Pinpoint the cell where the given text exists, returning its (x, y) midpoint coordinate. 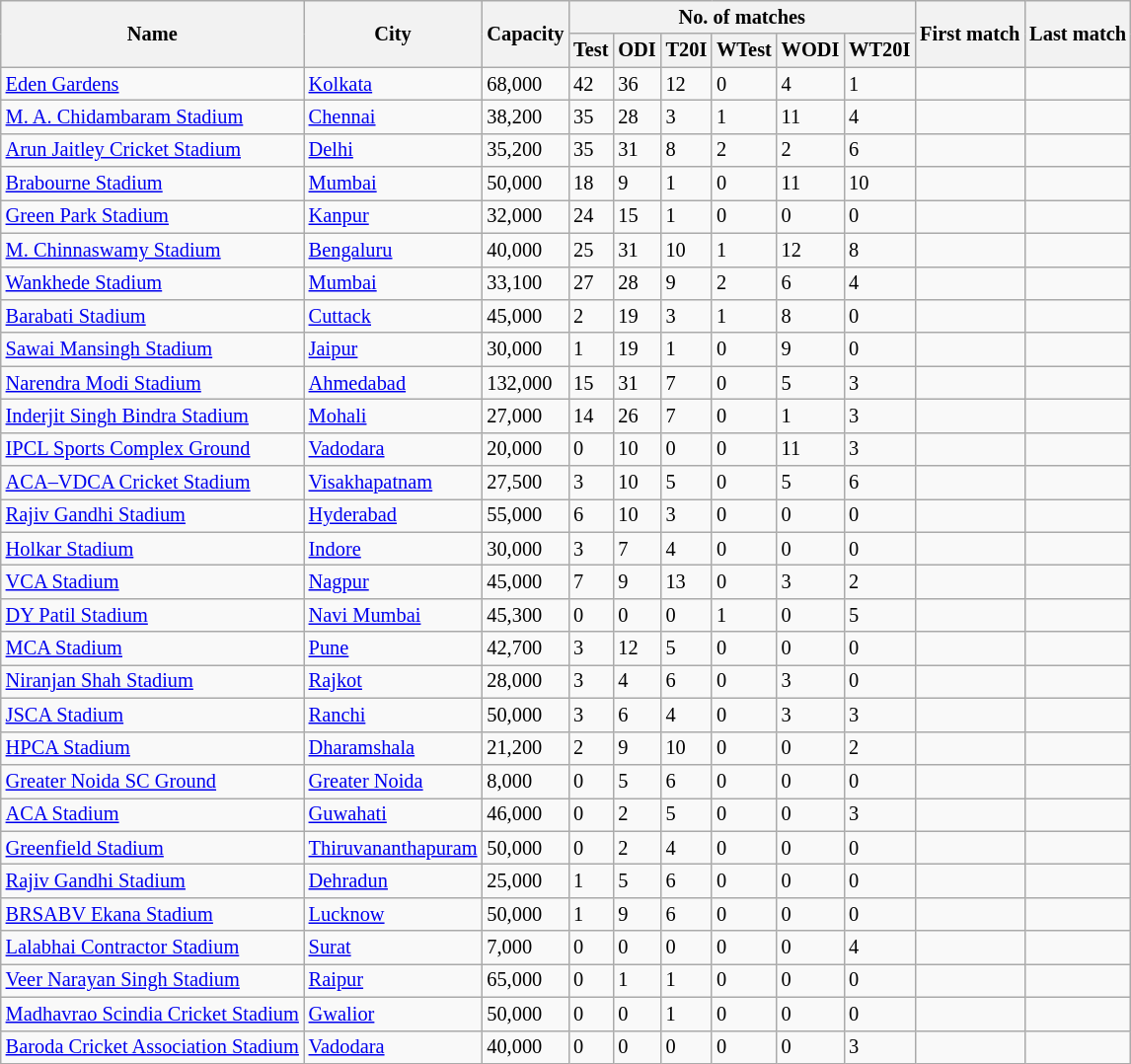
Surat (393, 948)
ODI (637, 50)
13 (687, 581)
ACA–VDCA Cricket Stadium (152, 483)
42,700 (525, 648)
Greenfield Stadium (152, 848)
Kolkata (393, 84)
25 (590, 250)
8,000 (525, 781)
Narendra Modi Stadium (152, 383)
Rajkot (393, 681)
Madhavrao Scindia Cricket Stadium (152, 1014)
68,000 (525, 84)
Arun Jaitley Cricket Stadium (152, 150)
35,200 (525, 150)
Veer Narayan Singh Stadium (152, 980)
7,000 (525, 948)
Raipur (393, 980)
Jaipur (393, 349)
WODI (811, 50)
27,500 (525, 483)
Capacity (525, 34)
Thiruvananthapuram (393, 848)
Visakhapatnam (393, 483)
Chennai (393, 116)
Green Park Stadium (152, 216)
Gwalior (393, 1014)
27 (590, 283)
Dharamshala (393, 748)
IPCL Sports Complex Ground (152, 449)
42 (590, 84)
Ranchi (393, 715)
JSCA Stadium (152, 715)
Mohali (393, 416)
M. Chinnaswamy Stadium (152, 250)
ACA Stadium (152, 814)
Hyderabad (393, 515)
M. A. Chidambaram Stadium (152, 116)
Delhi (393, 150)
First match (969, 34)
MCA Stadium (152, 648)
Baroda Cricket Association Stadium (152, 1047)
Eden Gardens (152, 84)
Dehradun (393, 880)
VCA Stadium (152, 581)
Wankhede Stadium (152, 283)
21,200 (525, 748)
Guwahati (393, 814)
20,000 (525, 449)
46,000 (525, 814)
Brabourne Stadium (152, 184)
36 (637, 84)
27,000 (525, 416)
Pune (393, 648)
Test (590, 50)
Inderjit Singh Bindra Stadium (152, 416)
Cuttack (393, 316)
Lalabhai Contractor Stadium (152, 948)
Holkar Stadium (152, 549)
28,000 (525, 681)
Last match (1078, 34)
WT20I (879, 50)
Kanpur (393, 216)
25,000 (525, 880)
Indore (393, 549)
Greater Noida (393, 781)
Nagpur (393, 581)
Niranjan Shah Stadium (152, 681)
Name (152, 34)
26 (637, 416)
BRSABV Ekana Stadium (152, 914)
City (393, 34)
Greater Noida SC Ground (152, 781)
Lucknow (393, 914)
14 (590, 416)
Sawai Mansingh Stadium (152, 349)
132,000 (525, 383)
HPCA Stadium (152, 748)
65,000 (525, 980)
45,300 (525, 615)
55,000 (525, 515)
Bengaluru (393, 250)
No. of matches (742, 17)
DY Patil Stadium (152, 615)
Ahmedabad (393, 383)
38,200 (525, 116)
Navi Mumbai (393, 615)
Barabati Stadium (152, 316)
32,000 (525, 216)
24 (590, 216)
18 (590, 184)
T20I (687, 50)
33,100 (525, 283)
WTest (744, 50)
